Locate the cell with the specified text and output its (X, Y) center coordinate. 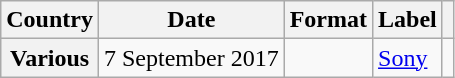
7 September 2017 (191, 58)
Country (50, 20)
Various (50, 58)
Format (328, 20)
Sony (408, 58)
Label (408, 20)
Date (191, 20)
